For the text-containing cell, return its midpoint in (X, Y) coordinate format. 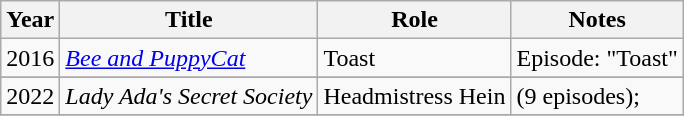
2016 (30, 58)
Notes (597, 20)
Bee and PuppyCat (189, 58)
2022 (30, 96)
Title (189, 20)
Year (30, 20)
(9 episodes); (597, 96)
Toast (414, 58)
Episode: "Toast" (597, 58)
Role (414, 20)
Lady Ada's Secret Society (189, 96)
Headmistress Hein (414, 96)
